Search for the cell housing the specified text and yield its [X, Y] center coordinate. 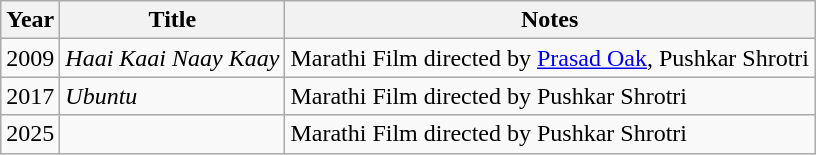
2009 [30, 58]
Notes [550, 20]
Haai Kaai Naay Kaay [172, 58]
Marathi Film directed by Prasad Oak, Pushkar Shrotri [550, 58]
Ubuntu [172, 96]
2017 [30, 96]
Year [30, 20]
Title [172, 20]
2025 [30, 134]
